From the cell containing the given text, extract its center point as [X, Y] coordinate. 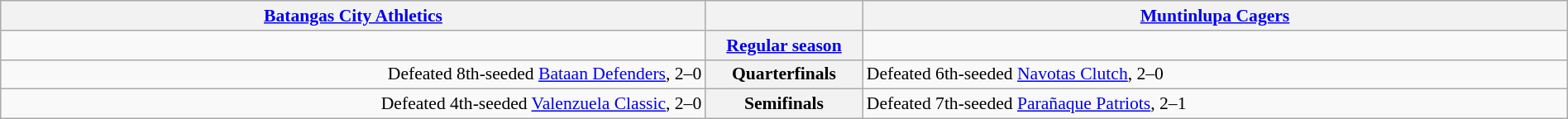
Muntinlupa Cagers [1216, 16]
Defeated 4th-seeded Valenzuela Classic, 2–0 [354, 104]
Regular season [784, 45]
Batangas City Athletics [354, 16]
Semifinals [784, 104]
Defeated 7th-seeded Parañaque Patriots, 2–1 [1216, 104]
Defeated 6th-seeded Navotas Clutch, 2–0 [1216, 74]
Quarterfinals [784, 74]
Defeated 8th-seeded Bataan Defenders, 2–0 [354, 74]
